Search for the cell housing the specified text and yield its (x, y) center coordinate. 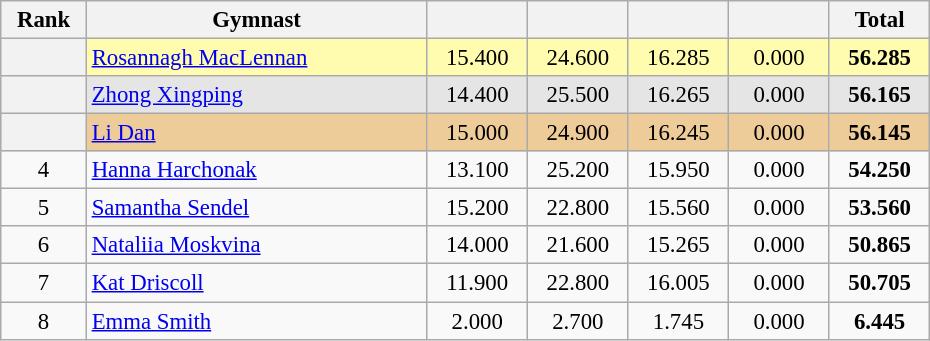
50.865 (880, 245)
1.745 (678, 321)
Rank (44, 20)
15.950 (678, 170)
Li Dan (256, 133)
15.265 (678, 245)
21.600 (578, 245)
53.560 (880, 208)
56.285 (880, 58)
Samantha Sendel (256, 208)
6.445 (880, 321)
Hanna Harchonak (256, 170)
14.000 (478, 245)
16.285 (678, 58)
6 (44, 245)
7 (44, 283)
2.000 (478, 321)
2.700 (578, 321)
Emma Smith (256, 321)
56.145 (880, 133)
15.000 (478, 133)
Total (880, 20)
15.400 (478, 58)
16.245 (678, 133)
Nataliia Moskvina (256, 245)
Rosannagh MacLennan (256, 58)
Kat Driscoll (256, 283)
24.600 (578, 58)
16.265 (678, 95)
25.200 (578, 170)
8 (44, 321)
Gymnast (256, 20)
54.250 (880, 170)
24.900 (578, 133)
16.005 (678, 283)
56.165 (880, 95)
14.400 (478, 95)
11.900 (478, 283)
50.705 (880, 283)
25.500 (578, 95)
4 (44, 170)
15.200 (478, 208)
5 (44, 208)
13.100 (478, 170)
Zhong Xingping (256, 95)
15.560 (678, 208)
